Capture the cell that displays the provided text and extract its (X, Y) central coordinate. 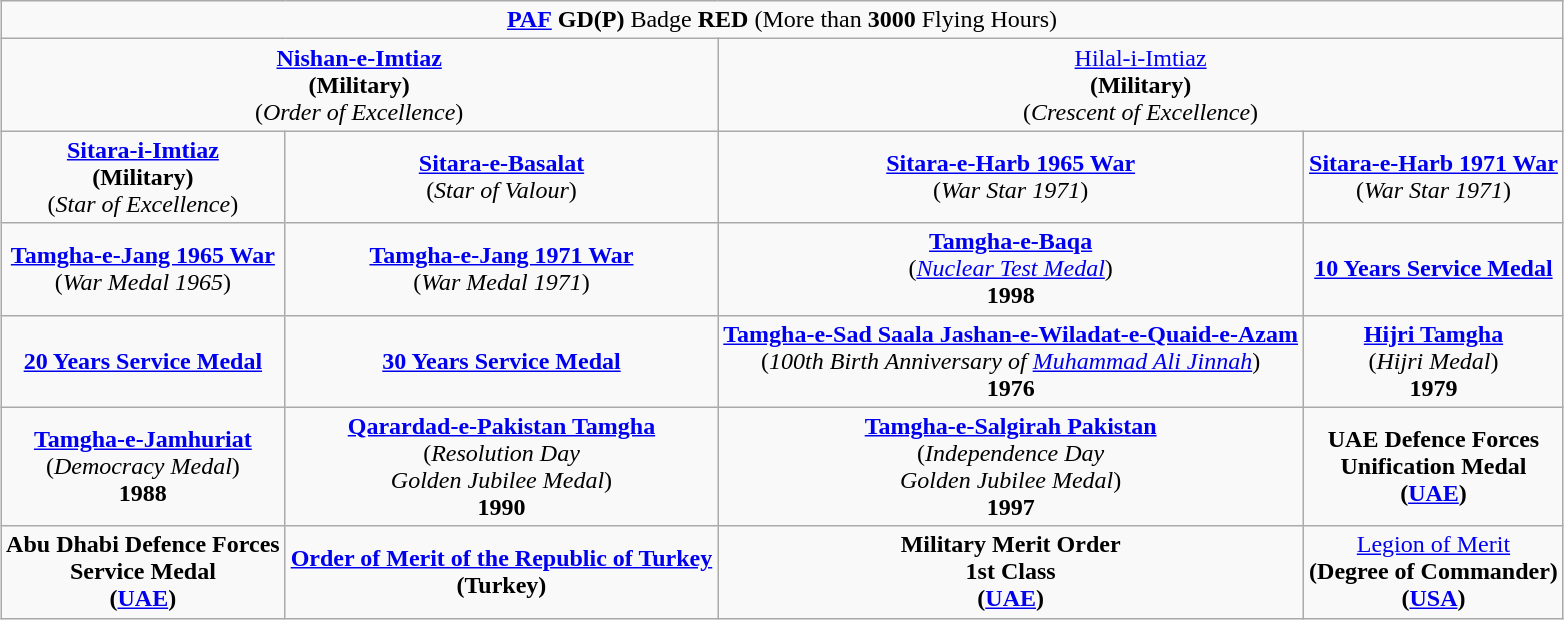
Sitara-e-Basalat(Star of Valour) (502, 177)
Hilal-i-Imtiaz(Military)(Crescent of Excellence) (1141, 85)
20 Years Service Medal (144, 361)
10 Years Service Medal (1434, 269)
Sitara-i-Imtiaz(Military)(Star of Excellence) (144, 177)
Tamgha-e-Sad Saala Jashan-e-Wiladat-e-Quaid-e-Azam(100th Birth Anniversary of Muhammad Ali Jinnah)1976 (1011, 361)
Legion of Merit(Degree of Commander)(USA) (1434, 572)
30 Years Service Medal (502, 361)
Hijri Tamgha(Hijri Medal)1979 (1434, 361)
Abu Dhabi Defence ForcesService Medal(UAE) (144, 572)
Sitara-e-Harb 1965 War(War Star 1971) (1011, 177)
Tamgha-e-Jamhuriat(Democracy Medal)1988 (144, 466)
UAE Defence ForcesUnification Medal(UAE) (1434, 466)
Nishan-e-Imtiaz(Military)(Order of Excellence) (360, 85)
Tamgha-e-Jang 1965 War(War Medal 1965) (144, 269)
PAF GD(P) Badge RED (More than 3000 Flying Hours) (782, 20)
Tamgha-e-Baqa(Nuclear Test Medal)1998 (1011, 269)
Qarardad-e-Pakistan Tamgha(Resolution DayGolden Jubilee Medal)1990 (502, 466)
Order of Merit of the Republic of Turkey(Turkey) (502, 572)
Tamgha-e-Jang 1971 War(War Medal 1971) (502, 269)
Military Merit Order1st Class(UAE) (1011, 572)
Tamgha-e-Salgirah Pakistan(Independence DayGolden Jubilee Medal)1997 (1011, 466)
Sitara-e-Harb 1971 War(War Star 1971) (1434, 177)
